Identify which cell holds the provided text, then report its (x, y) central coordinate. 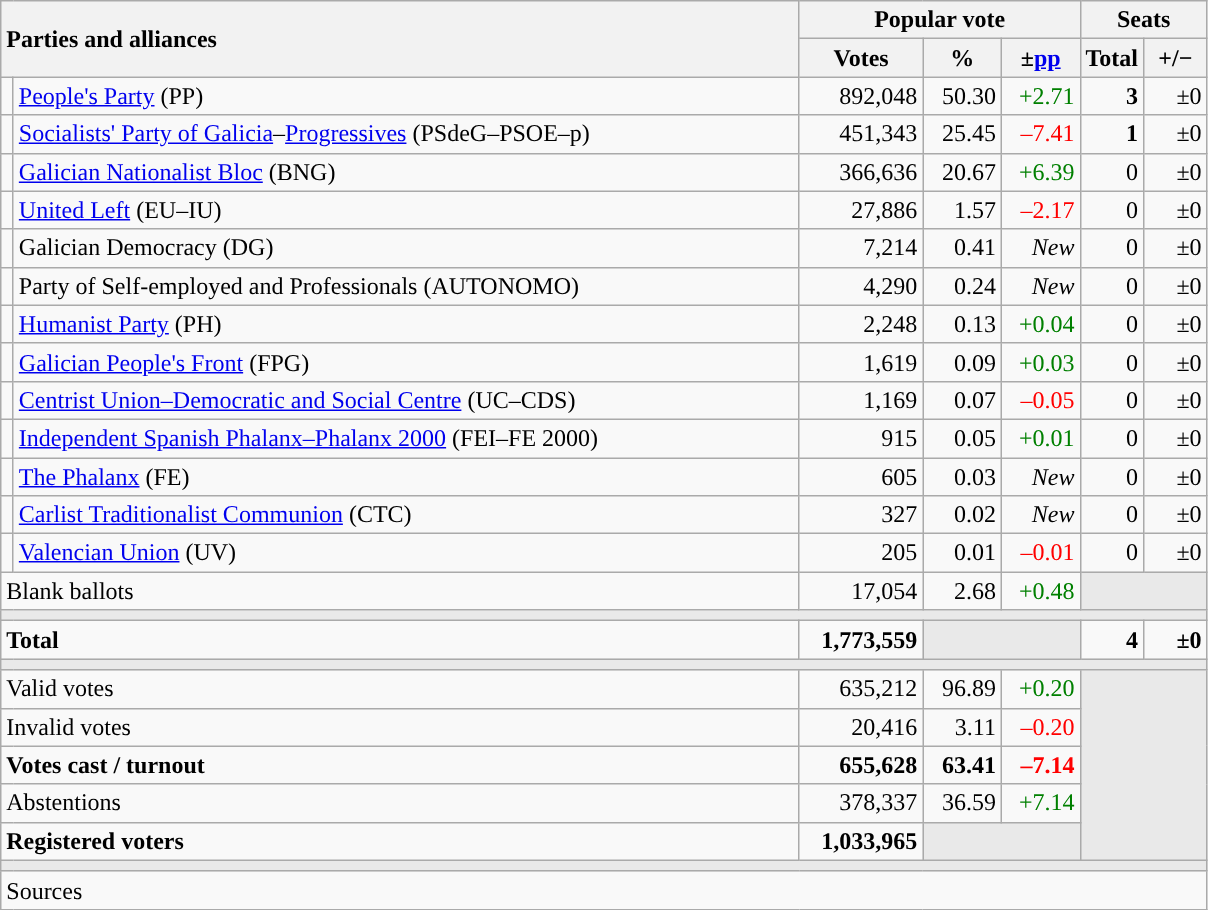
27,886 (861, 210)
0.03 (962, 477)
4 (1112, 640)
+0.01 (1040, 438)
The Phalanx (FE) (406, 477)
0.09 (962, 362)
Galician People's Front (FPG) (406, 362)
% (962, 58)
Popular vote (940, 20)
1,169 (861, 400)
Votes cast / turnout (400, 765)
Sources (604, 890)
915 (861, 438)
Centrist Union–Democratic and Social Centre (UC–CDS) (406, 400)
327 (861, 515)
3.11 (962, 727)
96.89 (962, 689)
+/− (1176, 58)
2,248 (861, 324)
378,337 (861, 803)
Valid votes (400, 689)
Abstentions (400, 803)
People's Party (PP) (406, 96)
Parties and alliances (400, 39)
451,343 (861, 134)
50.30 (962, 96)
655,628 (861, 765)
–0.05 (1040, 400)
±pp (1040, 58)
Galician Democracy (DG) (406, 248)
Blank ballots (400, 591)
1,033,965 (861, 841)
20,416 (861, 727)
Carlist Traditionalist Communion (CTC) (406, 515)
Humanist Party (PH) (406, 324)
25.45 (962, 134)
205 (861, 553)
+0.03 (1040, 362)
+7.14 (1040, 803)
United Left (EU–IU) (406, 210)
1.57 (962, 210)
0.01 (962, 553)
Socialists' Party of Galicia–Progressives (PSdeG–PSOE–p) (406, 134)
Invalid votes (400, 727)
+2.71 (1040, 96)
0.24 (962, 286)
0.07 (962, 400)
1,773,559 (861, 640)
0.02 (962, 515)
+0.48 (1040, 591)
20.67 (962, 172)
–0.01 (1040, 553)
0.13 (962, 324)
17,054 (861, 591)
–2.17 (1040, 210)
7,214 (861, 248)
+0.20 (1040, 689)
Votes (861, 58)
605 (861, 477)
635,212 (861, 689)
4,290 (861, 286)
Seats (1144, 20)
0.05 (962, 438)
+6.39 (1040, 172)
36.59 (962, 803)
3 (1112, 96)
63.41 (962, 765)
+0.04 (1040, 324)
–0.20 (1040, 727)
1 (1112, 134)
1,619 (861, 362)
–7.41 (1040, 134)
Registered voters (400, 841)
366,636 (861, 172)
–7.14 (1040, 765)
892,048 (861, 96)
Valencian Union (UV) (406, 553)
2.68 (962, 591)
Galician Nationalist Bloc (BNG) (406, 172)
0.41 (962, 248)
Party of Self-employed and Professionals (AUTONOMO) (406, 286)
Independent Spanish Phalanx–Phalanx 2000 (FEI–FE 2000) (406, 438)
